Capture the cell that displays the provided text and extract its [X, Y] central coordinate. 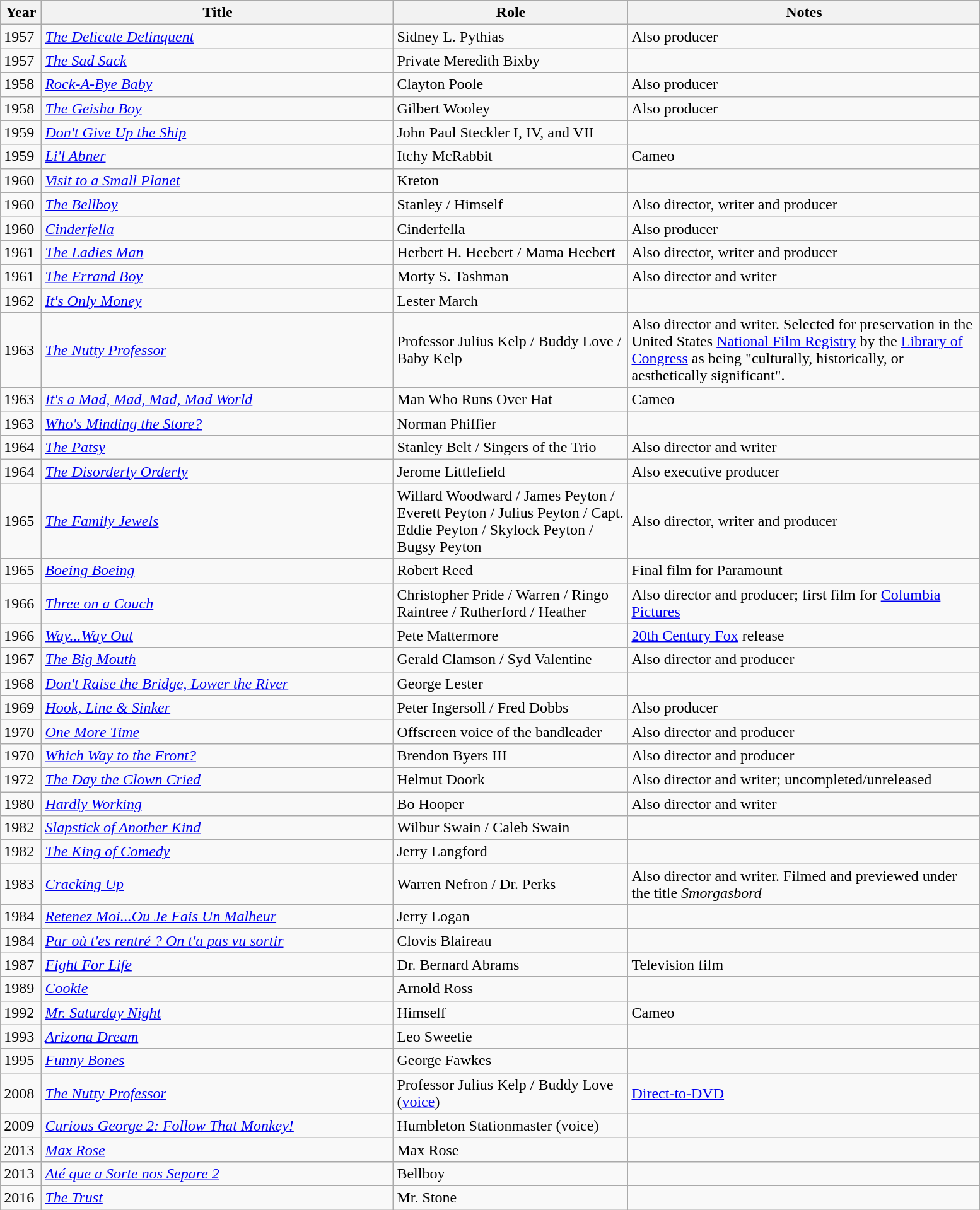
Morty S. Tashman [511, 276]
Norman Phiffier [511, 424]
Also director and producer; first film for Columbia Pictures [804, 603]
1992 [21, 1013]
One More Time [218, 731]
2016 [21, 1197]
Itchy McRabbit [511, 156]
Funny Bones [218, 1061]
Pete Mattermore [511, 636]
Who's Minding the Store? [218, 424]
Notes [804, 13]
Also director and writer; uncompleted/unreleased [804, 779]
Private Meredith Bixby [511, 61]
1987 [21, 965]
Kreton [511, 180]
Herbert H. Heebert / Mama Heebert [511, 252]
Bellboy [511, 1173]
The Delicate Delinquent [218, 37]
Li'l Abner [218, 156]
George Fawkes [511, 1061]
Also director and writer. Filmed and previewed under the title Smorgasbord [804, 884]
2008 [21, 1093]
Rock-A-Bye Baby [218, 84]
The Patsy [218, 448]
Slapstick of Another Kind [218, 828]
Hardly Working [218, 804]
Mr. Saturday Night [218, 1013]
1962 [21, 301]
George Lester [511, 684]
The Disorderly Orderly [218, 472]
Par où t'es rentré ? On t'a pas vu sortir [218, 941]
Jerry Logan [511, 917]
It's a Mad, Mad, Mad, Mad World [218, 400]
Arnold Ross [511, 989]
Title [218, 13]
Offscreen voice of the bandleader [511, 731]
Man Who Runs Over Hat [511, 400]
Clayton Poole [511, 84]
It's Only Money [218, 301]
Até que a Sorte nos Separe 2 [218, 1173]
Curious George 2: Follow That Monkey! [218, 1126]
Leo Sweetie [511, 1037]
The Day the Clown Cried [218, 779]
The Bellboy [218, 204]
1993 [21, 1037]
Year [21, 13]
1983 [21, 884]
1968 [21, 684]
Humbleton Stationmaster (voice) [511, 1126]
Final film for Paramount [804, 571]
Bo Hooper [511, 804]
Peter Ingersoll / Fred Dobbs [511, 707]
Dr. Bernard Abrams [511, 965]
Fight For Life [218, 965]
1972 [21, 779]
Way...Way Out [218, 636]
Professor Julius Kelp / Buddy Love (voice) [511, 1093]
The Trust [218, 1197]
Jerry Langford [511, 852]
Cracking Up [218, 884]
Television film [804, 965]
Christopher Pride / Warren / Ringo Raintree / Rutherford / Heather [511, 603]
1995 [21, 1061]
1980 [21, 804]
Jerome Littlefield [511, 472]
Retenez Moi...Ou Je Fais Un Malheur [218, 917]
The King of Comedy [218, 852]
1989 [21, 989]
Helmut Doork [511, 779]
Gerald Clamson / Syd Valentine [511, 660]
Warren Nefron / Dr. Perks [511, 884]
Clovis Blaireau [511, 941]
Himself [511, 1013]
The Ladies Man [218, 252]
The Family Jewels [218, 521]
The Big Mouth [218, 660]
Direct-to-DVD [804, 1093]
John Paul Steckler I, IV, and VII [511, 132]
Brendon Byers III [511, 755]
Willard Woodward / James Peyton / Everett Peyton / Julius Peyton / Capt. Eddie Peyton / Skylock Peyton / Bugsy Peyton [511, 521]
Boeing Boeing [218, 571]
20th Century Fox release [804, 636]
Mr. Stone [511, 1197]
The Errand Boy [218, 276]
1969 [21, 707]
Don't Raise the Bridge, Lower the River [218, 684]
2009 [21, 1126]
1967 [21, 660]
Cookie [218, 989]
Sidney L. Pythias [511, 37]
The Sad Sack [218, 61]
Stanley / Himself [511, 204]
Which Way to the Front? [218, 755]
Lester March [511, 301]
Wilbur Swain / Caleb Swain [511, 828]
Robert Reed [511, 571]
Also executive producer [804, 472]
Gilbert Wooley [511, 108]
Stanley Belt / Singers of the Trio [511, 448]
Don't Give Up the Ship [218, 132]
Hook, Line & Sinker [218, 707]
Arizona Dream [218, 1037]
Role [511, 13]
Three on a Couch [218, 603]
Professor Julius Kelp / Buddy Love / Baby Kelp [511, 351]
Visit to a Small Planet [218, 180]
The Geisha Boy [218, 108]
